Search for the cell housing the specified text and yield its (X, Y) center coordinate. 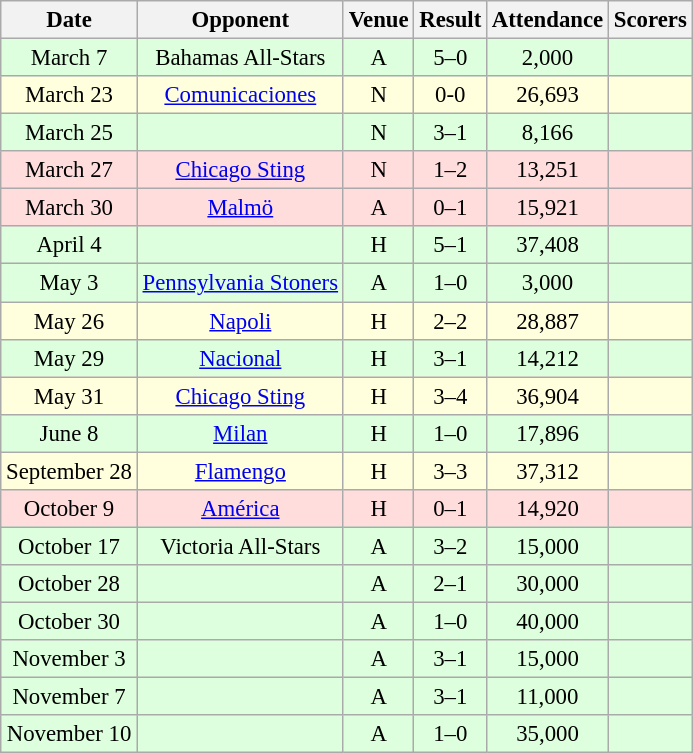
0-0 (450, 95)
Comunicaciones (240, 95)
2,000 (548, 58)
2–1 (450, 584)
March 30 (69, 208)
5–0 (450, 58)
Pennsylvania Stoners (240, 283)
3,000 (548, 283)
40,000 (548, 621)
Bahamas All-Stars (240, 58)
June 8 (69, 433)
3–3 (450, 471)
May 31 (69, 396)
Milan (240, 433)
8,166 (548, 133)
Victoria All-Stars (240, 546)
May 3 (69, 283)
28,887 (548, 321)
October 17 (69, 546)
5–1 (450, 245)
14,212 (548, 358)
May 26 (69, 321)
March 25 (69, 133)
April 4 (69, 245)
Result (450, 20)
Opponent (240, 20)
Venue (378, 20)
Nacional (240, 358)
14,920 (548, 509)
Date (69, 20)
37,312 (548, 471)
Napoli (240, 321)
37,408 (548, 245)
2–2 (450, 321)
Scorers (650, 20)
Attendance (548, 20)
15,921 (548, 208)
1–2 (450, 170)
Malmö (240, 208)
November 3 (69, 659)
30,000 (548, 584)
March 27 (69, 170)
América (240, 509)
36,904 (548, 396)
October 9 (69, 509)
Flamengo (240, 471)
17,896 (548, 433)
October 28 (69, 584)
November 7 (69, 697)
3–2 (450, 546)
26,693 (548, 95)
35,000 (548, 734)
May 29 (69, 358)
September 28 (69, 471)
March 7 (69, 58)
March 23 (69, 95)
October 30 (69, 621)
13,251 (548, 170)
3–4 (450, 396)
November 10 (69, 734)
11,000 (548, 697)
